Pinpoint the cell where the given text exists, returning its (x, y) midpoint coordinate. 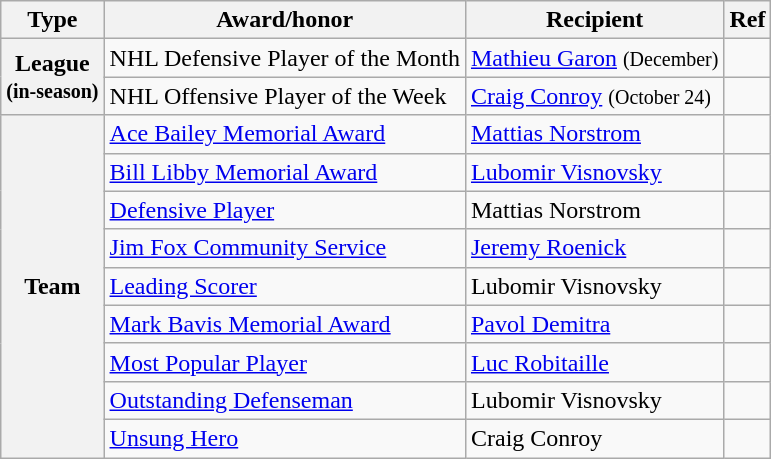
Award/honor (284, 20)
Leading Scorer (284, 286)
Team (52, 286)
League(in-season) (52, 77)
Craig Conroy (October 24) (594, 96)
NHL Offensive Player of the Week (284, 96)
Jim Fox Community Service (284, 248)
Most Popular Player (284, 362)
Mathieu Garon (December) (594, 58)
Recipient (594, 20)
Outstanding Defenseman (284, 400)
Pavol Demitra (594, 324)
Type (52, 20)
Bill Libby Memorial Award (284, 172)
Unsung Hero (284, 438)
Luc Robitaille (594, 362)
Ref (748, 20)
Ace Bailey Memorial Award (284, 134)
Craig Conroy (594, 438)
Jeremy Roenick (594, 248)
NHL Defensive Player of the Month (284, 58)
Defensive Player (284, 210)
Mark Bavis Memorial Award (284, 324)
